Identify which cell holds the provided text, then report its (x, y) central coordinate. 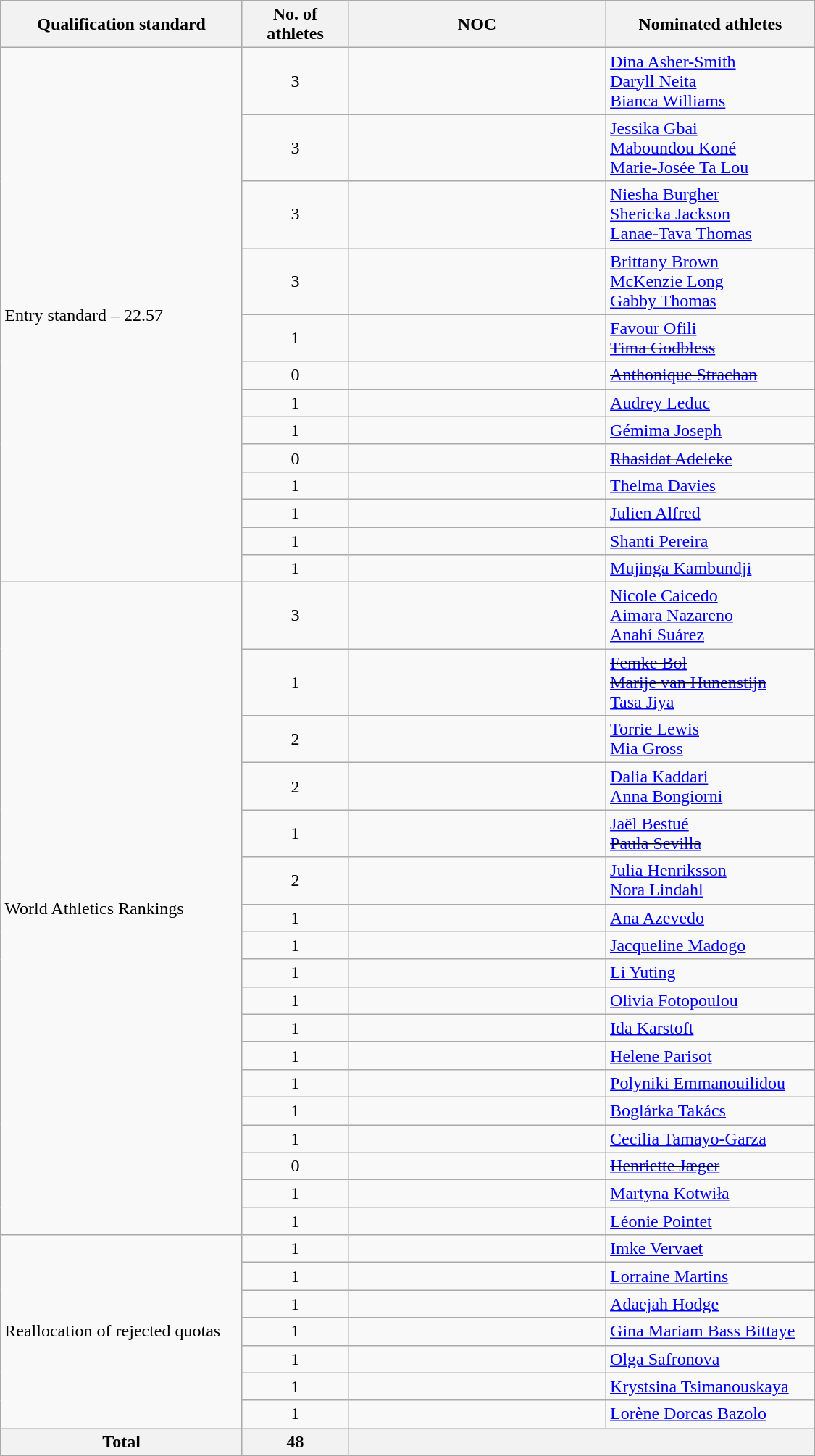
Boglárka Takács (711, 1110)
Total (122, 1442)
Mujinga Kambundji (711, 569)
Jessika GbaiMaboundou KonéMarie-Josée Ta Lou (711, 148)
Lorène Dorcas Bazolo (711, 1414)
Favour Ofili Tima Godbless (711, 338)
Audrey Leduc (711, 403)
Ida Karstoft (711, 1028)
Krystsina Tsimanouskaya (711, 1386)
Entry standard – 22.57 (122, 315)
No. of athletes (295, 25)
Lorraine Martins (711, 1276)
Olga Safronova (711, 1359)
World Athletics Rankings (122, 908)
Julia HenrikssonNora Lindahl (711, 881)
Léonie Pointet (711, 1221)
Julien Alfred (711, 513)
Qualification standard (122, 25)
Thelma Davies (711, 485)
Gina Mariam Bass Bittaye (711, 1331)
Brittany BrownMcKenzie LongGabby Thomas (711, 281)
Olivia Fotopoulou (711, 1000)
Jaël BestuéPaula Sevilla (711, 833)
Gémima Joseph (711, 430)
Reallocation of rejected quotas (122, 1331)
Dina Asher-SmithDaryll NeitaBianca Williams (711, 81)
Polyniki Emmanouilidou (711, 1083)
Imke Vervaet (711, 1249)
Nicole CaicedoAimara NazarenoAnahí Suárez (711, 616)
Nominated athletes (711, 25)
Anthonique Strachan (711, 375)
Torrie LewisMia Gross (711, 739)
Jacqueline Madogo (711, 945)
Ana Azevedo (711, 918)
Rhasidat Adeleke (711, 458)
48 (295, 1442)
Cecilia Tamayo-Garza (711, 1138)
Shanti Pereira (711, 541)
Dalia KaddariAnna Bongiorni (711, 787)
Helene Parisot (711, 1055)
Adaejah Hodge (711, 1304)
Martyna Kotwiła (711, 1194)
Femke BolMarije van HunenstijnTasa Jiya (711, 682)
Niesha BurgherShericka JacksonLanae-Tava Thomas (711, 214)
Li Yuting (711, 973)
NOC (477, 25)
Henriette Jæger (711, 1166)
